Search for the cell housing the specified text and yield its (X, Y) center coordinate. 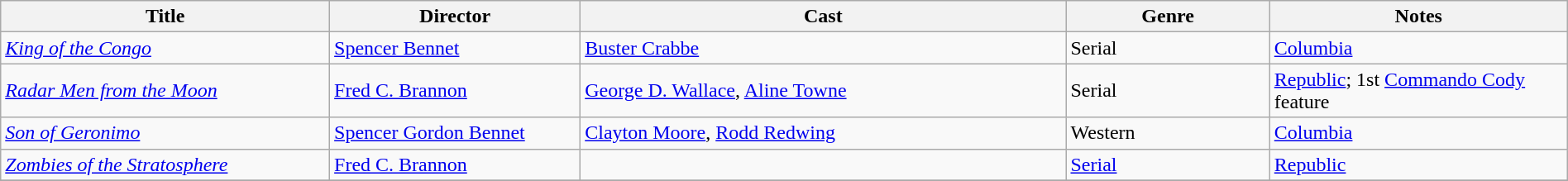
Western (1168, 133)
King of the Congo (165, 48)
Notes (1418, 17)
George D. Wallace, Aline Towne (824, 91)
Director (455, 17)
Spencer Gordon Bennet (455, 133)
Title (165, 17)
Radar Men from the Moon (165, 91)
Clayton Moore, Rodd Redwing (824, 133)
Cast (824, 17)
Spencer Bennet (455, 48)
Buster Crabbe (824, 48)
Republic; 1st Commando Cody feature (1418, 91)
Zombies of the Stratosphere (165, 164)
Genre (1168, 17)
Son of Geronimo (165, 133)
Republic (1418, 164)
